From the cell containing the given text, extract its center point as [X, Y] coordinate. 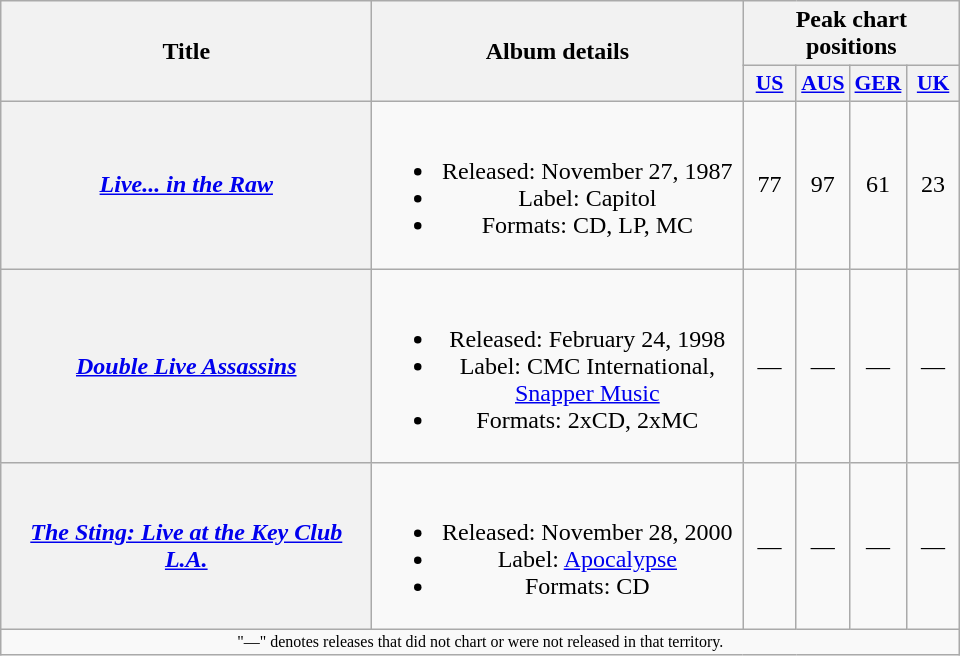
"—" denotes releases that did not chart or were not released in that territory. [480, 642]
Released: February 24, 1998Label: CMC International, Snapper MusicFormats: 2xCD, 2xMC [558, 365]
Live... in the Raw [186, 184]
The Sting: Live at the Key Club L.A. [186, 546]
77 [770, 184]
61 [878, 184]
Released: November 28, 2000Label: ApocalypseFormats: CD [558, 546]
Album details [558, 52]
Title [186, 52]
Released: November 27, 1987Label: CapitolFormats: CD, LP, MC [558, 184]
AUS [822, 84]
US [770, 84]
23 [932, 184]
Peak chart positions [852, 34]
GER [878, 84]
97 [822, 184]
UK [932, 84]
Double Live Assassins [186, 365]
